Identify which cell holds the provided text, then report its (X, Y) central coordinate. 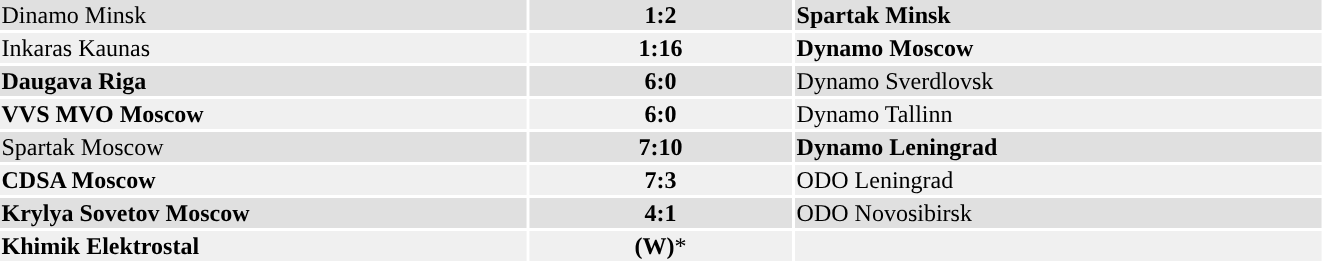
Spartak Minsk (1058, 15)
ODO Novosibirsk (1058, 213)
Dynamo Moscow (1058, 48)
ODO Leningrad (1058, 180)
Krylya Sovetov Moscow (263, 213)
Dynamo Tallinn (1058, 114)
Inkaras Kaunas (263, 48)
Dynamo Leningrad (1058, 147)
Dinamo Minsk (263, 15)
Khimik Elektrostal (263, 246)
7:3 (660, 180)
Spartak Moscow (263, 147)
CDSA Moscow (263, 180)
(W)* (660, 246)
VVS MVO Moscow (263, 114)
Dynamo Sverdlovsk (1058, 81)
1:16 (660, 48)
7:10 (660, 147)
4:1 (660, 213)
Daugava Riga (263, 81)
1:2 (660, 15)
